Search for the cell housing the specified text and yield its (x, y) center coordinate. 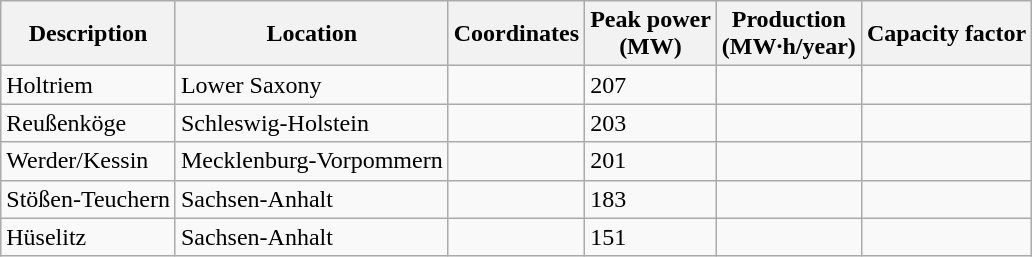
Production (MW·h/year) (788, 34)
151 (651, 237)
Schleswig-Holstein (312, 123)
201 (651, 161)
Werder/Kessin (88, 161)
Lower Saxony (312, 85)
Hüselitz (88, 237)
Location (312, 34)
Capacity factor (946, 34)
Peak power (MW) (651, 34)
Reußenköge (88, 123)
Coordinates (516, 34)
Description (88, 34)
Holtriem (88, 85)
203 (651, 123)
207 (651, 85)
183 (651, 199)
Stößen-Teuchern (88, 199)
Mecklenburg-Vorpommern (312, 161)
